Search for the cell housing the specified text and yield its [X, Y] center coordinate. 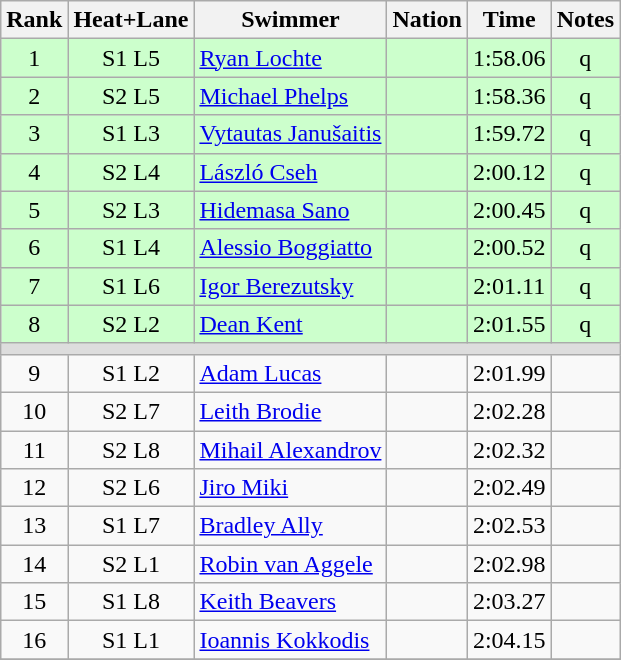
S2 L5 [131, 96]
2:00.12 [509, 172]
Notes [585, 20]
10 [34, 411]
5 [34, 210]
Leith Brodie [290, 411]
S2 L8 [131, 449]
Alessio Boggiatto [290, 248]
3 [34, 134]
1:58.36 [509, 96]
2:01.99 [509, 373]
Nation [427, 20]
2:02.49 [509, 488]
4 [34, 172]
Bradley Ally [290, 526]
Hidemasa Sano [290, 210]
Rank [34, 20]
S2 L7 [131, 411]
Jiro Miki [290, 488]
S1 L6 [131, 286]
2:00.52 [509, 248]
2:02.53 [509, 526]
1:58.06 [509, 58]
S1 L2 [131, 373]
1:59.72 [509, 134]
2 [34, 96]
2:00.45 [509, 210]
2:04.15 [509, 640]
1 [34, 58]
9 [34, 373]
13 [34, 526]
15 [34, 602]
S2 L1 [131, 564]
S1 L8 [131, 602]
Time [509, 20]
2:02.32 [509, 449]
2:01.11 [509, 286]
Ioannis Kokkodis [290, 640]
Dean Kent [290, 324]
S2 L2 [131, 324]
6 [34, 248]
11 [34, 449]
Vytautas Janušaitis [290, 134]
Heat+Lane [131, 20]
7 [34, 286]
Robin van Aggele [290, 564]
S1 L4 [131, 248]
S1 L5 [131, 58]
S2 L4 [131, 172]
Swimmer [290, 20]
Ryan Lochte [290, 58]
2:02.98 [509, 564]
Adam Lucas [290, 373]
S2 L3 [131, 210]
12 [34, 488]
László Cseh [290, 172]
8 [34, 324]
2:03.27 [509, 602]
Mihail Alexandrov [290, 449]
14 [34, 564]
S2 L6 [131, 488]
Keith Beavers [290, 602]
2:01.55 [509, 324]
16 [34, 640]
S1 L1 [131, 640]
Igor Berezutsky [290, 286]
Michael Phelps [290, 96]
S1 L3 [131, 134]
2:02.28 [509, 411]
S1 L7 [131, 526]
